Pinpoint the cell where the given text exists, returning its [X, Y] midpoint coordinate. 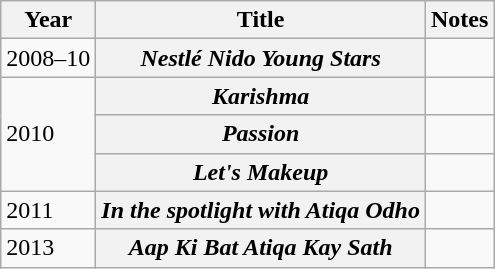
2011 [48, 210]
Passion [261, 134]
Notes [459, 20]
Year [48, 20]
Title [261, 20]
Let's Makeup [261, 172]
Aap Ki Bat Atiqa Kay Sath [261, 248]
2008–10 [48, 58]
Nestlé Nido Young Stars [261, 58]
In the spotlight with Atiqa Odho [261, 210]
2013 [48, 248]
Karishma [261, 96]
2010 [48, 134]
